Output the (X, Y) coordinate of the center of the cell containing the given text.  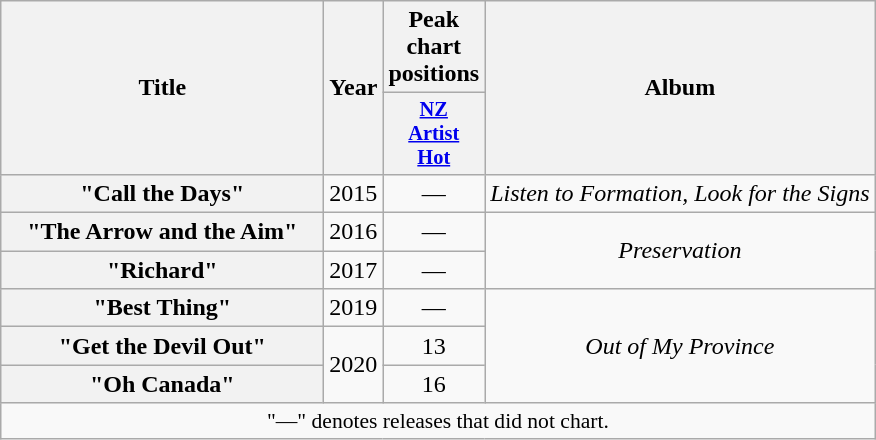
"Richard" (162, 270)
"Best Thing" (162, 308)
NZArtistHot (434, 134)
Peak chart positions (434, 47)
Album (680, 88)
Out of My Province (680, 346)
Year (354, 88)
"The Arrow and the Aim" (162, 232)
Listen to Formation, Look for the Signs (680, 193)
13 (434, 346)
2016 (354, 232)
"—" denotes releases that did not chart. (438, 421)
2017 (354, 270)
2020 (354, 365)
"Oh Canada" (162, 384)
Title (162, 88)
2015 (354, 193)
16 (434, 384)
Preservation (680, 251)
"Call the Days" (162, 193)
"Get the Devil Out" (162, 346)
2019 (354, 308)
